Identify which cell holds the provided text, then report its (x, y) central coordinate. 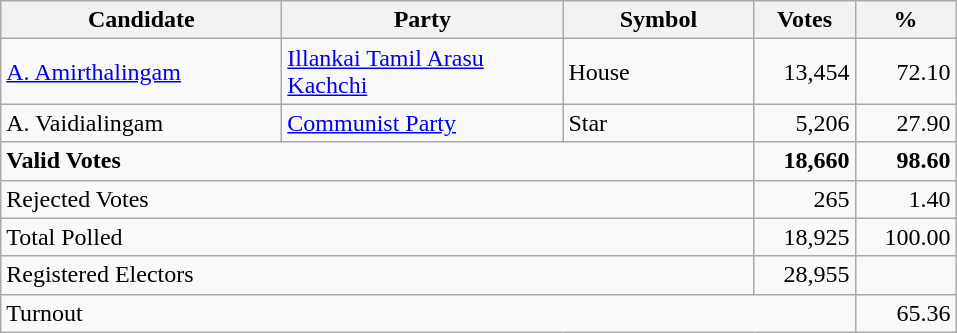
1.40 (906, 199)
72.10 (906, 72)
A. Amirthalingam (142, 72)
27.90 (906, 123)
Turnout (428, 313)
Total Polled (378, 237)
18,925 (804, 237)
Registered Electors (378, 275)
100.00 (906, 237)
Valid Votes (378, 161)
Symbol (658, 20)
Illankai Tamil Arasu Kachchi (422, 72)
5,206 (804, 123)
265 (804, 199)
% (906, 20)
Candidate (142, 20)
Party (422, 20)
Votes (804, 20)
Communist Party (422, 123)
28,955 (804, 275)
Star (658, 123)
18,660 (804, 161)
98.60 (906, 161)
Rejected Votes (378, 199)
13,454 (804, 72)
House (658, 72)
65.36 (906, 313)
A. Vaidialingam (142, 123)
